Find where the given text appears and provide that cell's center as (X, Y) coordinate. 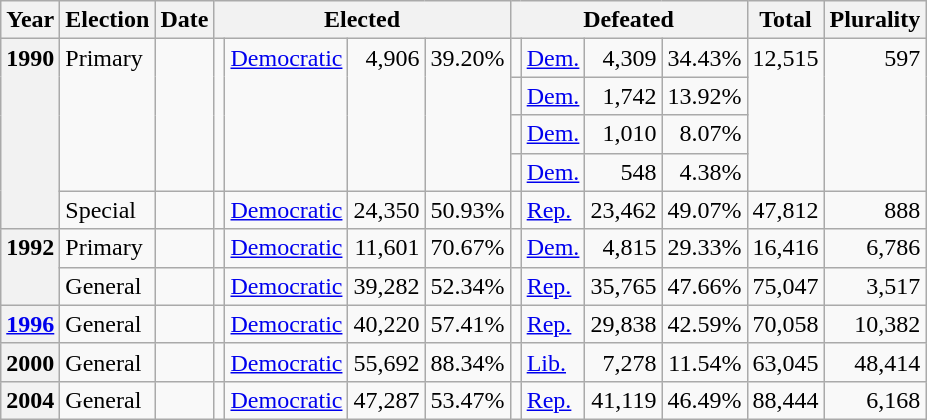
Total (786, 20)
41,119 (624, 400)
40,220 (386, 324)
Election (108, 20)
88,444 (786, 400)
53.47% (468, 400)
1996 (30, 324)
29,838 (624, 324)
2004 (30, 400)
39.20% (468, 115)
1,010 (624, 134)
57.41% (468, 324)
88.34% (468, 362)
47.66% (704, 286)
Elected (362, 20)
48,414 (875, 362)
1992 (30, 267)
Lib. (553, 362)
2000 (30, 362)
8.07% (704, 134)
Special (108, 210)
23,462 (624, 210)
4.38% (704, 172)
10,382 (875, 324)
75,047 (786, 286)
39,282 (386, 286)
35,765 (624, 286)
4,309 (624, 58)
55,692 (386, 362)
46.49% (704, 400)
47,287 (386, 400)
6,786 (875, 248)
Year (30, 20)
3,517 (875, 286)
29.33% (704, 248)
7,278 (624, 362)
47,812 (786, 210)
597 (875, 115)
Defeated (628, 20)
Date (184, 20)
63,045 (786, 362)
34.43% (704, 58)
42.59% (704, 324)
13.92% (704, 96)
70,058 (786, 324)
16,416 (786, 248)
Plurality (875, 20)
11,601 (386, 248)
11.54% (704, 362)
24,350 (386, 210)
50.93% (468, 210)
548 (624, 172)
49.07% (704, 210)
4,815 (624, 248)
52.34% (468, 286)
1,742 (624, 96)
12,515 (786, 115)
1990 (30, 134)
6,168 (875, 400)
888 (875, 210)
70.67% (468, 248)
4,906 (386, 115)
